For the text-containing cell, return its midpoint in (X, Y) coordinate format. 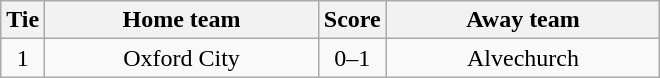
1 (23, 58)
Tie (23, 20)
Alvechurch (523, 58)
Away team (523, 20)
Score (352, 20)
Home team (182, 20)
0–1 (352, 58)
Oxford City (182, 58)
